Identify which cell holds the provided text, then report its (X, Y) central coordinate. 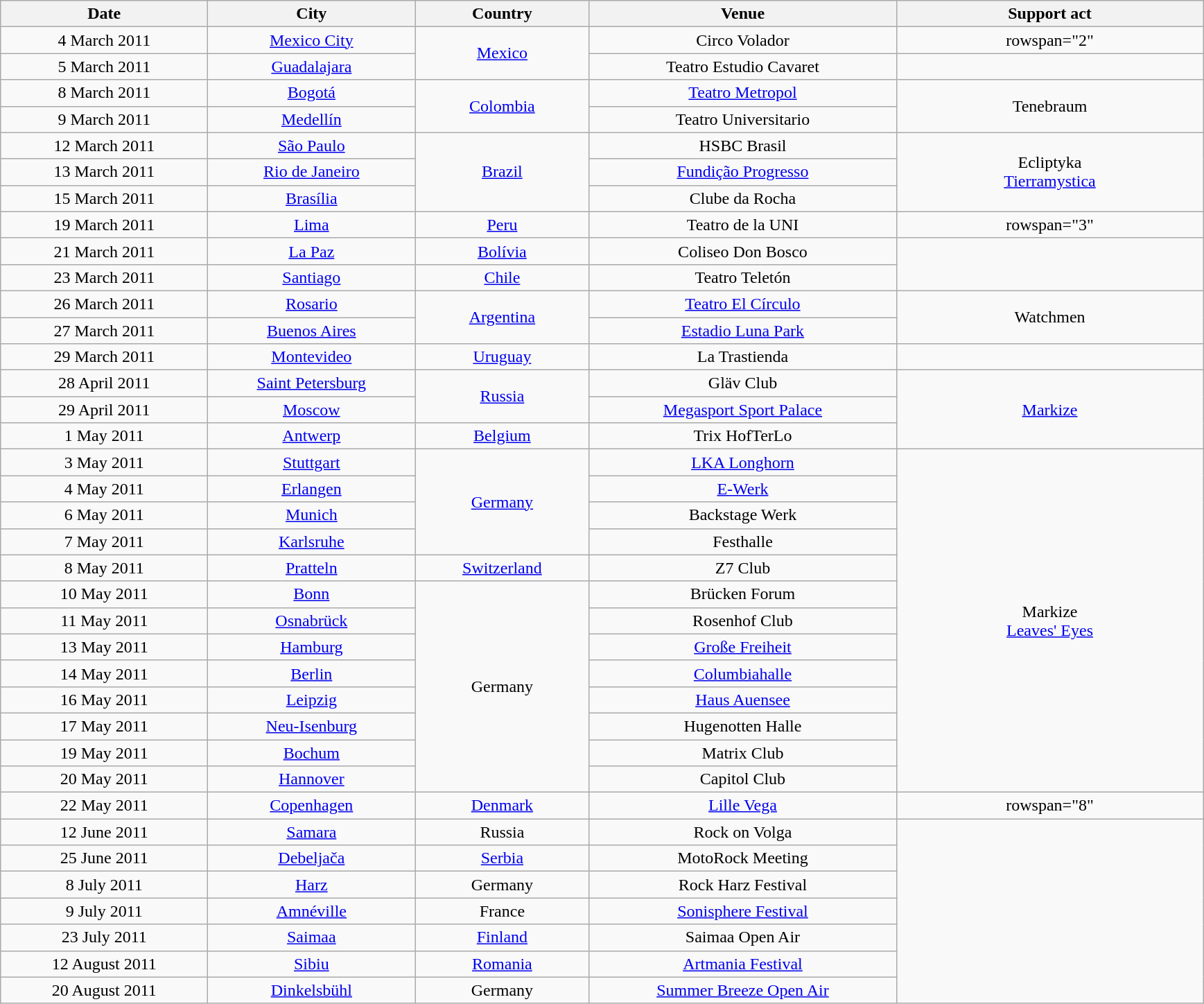
Circo Volador (743, 40)
Amnéville (312, 911)
Montevideo (312, 357)
19 March 2011 (104, 225)
Denmark (502, 806)
1 May 2011 (104, 436)
Festhalle (743, 542)
La Paz (312, 251)
Venue (743, 14)
Saimaa Open Air (743, 937)
5 March 2011 (104, 67)
Bochum (312, 752)
26 March 2011 (104, 304)
Erlangen (312, 489)
Coliseo Don Bosco (743, 251)
Saimaa (312, 937)
Matrix Club (743, 752)
Bolívia (502, 251)
Dinkelsbühl (312, 990)
City (312, 14)
9 July 2011 (104, 911)
Buenos Aires (312, 331)
Rosenhof Club (743, 621)
Summer Breeze Open Air (743, 990)
Megasport Sport Palace (743, 410)
Harz (312, 885)
Saint Petersburg (312, 383)
23 July 2011 (104, 937)
Fundição Progresso (743, 172)
Watchmen (1049, 317)
Medellín (312, 119)
29 March 2011 (104, 357)
Teatro Estudio Cavaret (743, 67)
4 March 2011 (104, 40)
15 March 2011 (104, 198)
Support act (1049, 14)
Leipzig (312, 700)
Switzerland (502, 568)
23 March 2011 (104, 277)
rowspan="3" (1049, 225)
Tenebraum (1049, 106)
Artmania Festival (743, 964)
Bonn (312, 594)
Z7 Club (743, 568)
Große Freiheit (743, 647)
12 August 2011 (104, 964)
HSBC Brasil (743, 146)
Samara (312, 832)
E-Werk (743, 489)
Backstage Werk (743, 515)
7 May 2011 (104, 542)
Romania (502, 964)
Trix HofTerLo (743, 436)
Lille Vega (743, 806)
Brazil (502, 172)
Teatro Teletón (743, 277)
São Paulo (312, 146)
France (502, 911)
Date (104, 14)
Chile (502, 277)
Copenhagen (312, 806)
MotoRock Meeting (743, 858)
27 March 2011 (104, 331)
Teatro Universitario (743, 119)
Haus Auensee (743, 700)
25 June 2011 (104, 858)
Markize (1049, 410)
Antwerp (312, 436)
Colombia (502, 106)
28 April 2011 (104, 383)
rowspan="2" (1049, 40)
Clube da Rocha (743, 198)
Stuttgart (312, 462)
Rio de Janeiro (312, 172)
Gläv Club (743, 383)
Hugenotten Halle (743, 726)
4 May 2011 (104, 489)
Bogotá (312, 93)
Hannover (312, 779)
11 May 2011 (104, 621)
MarkizeLeaves' Eyes (1049, 621)
Osnabrück (312, 621)
Argentina (502, 317)
8 May 2011 (104, 568)
20 May 2011 (104, 779)
14 May 2011 (104, 673)
21 March 2011 (104, 251)
Mexico City (312, 40)
Santiago (312, 277)
13 March 2011 (104, 172)
20 August 2011 (104, 990)
Rock on Volga (743, 832)
LKA Longhorn (743, 462)
Teatro Metropol (743, 93)
Ecliptyka Tierramystica (1049, 172)
Rock Harz Festival (743, 885)
Brasília (312, 198)
12 June 2011 (104, 832)
Berlin (312, 673)
La Trastienda (743, 357)
Columbiahalle (743, 673)
Munich (312, 515)
Teatro de la UNI (743, 225)
Debeljača (312, 858)
Karlsruhe (312, 542)
Uruguay (502, 357)
17 May 2011 (104, 726)
8 July 2011 (104, 885)
12 March 2011 (104, 146)
6 May 2011 (104, 515)
Sibiu (312, 964)
Belgium (502, 436)
Rosario (312, 304)
3 May 2011 (104, 462)
Moscow (312, 410)
Hamburg (312, 647)
10 May 2011 (104, 594)
Country (502, 14)
22 May 2011 (104, 806)
8 March 2011 (104, 93)
16 May 2011 (104, 700)
rowspan="8" (1049, 806)
29 April 2011 (104, 410)
Brücken Forum (743, 594)
Capitol Club (743, 779)
Sonisphere Festival (743, 911)
Mexico (502, 53)
Neu-Isenburg (312, 726)
Peru (502, 225)
Finland (502, 937)
13 May 2011 (104, 647)
Guadalajara (312, 67)
19 May 2011 (104, 752)
9 March 2011 (104, 119)
Lima (312, 225)
Serbia (502, 858)
Pratteln (312, 568)
Teatro El Círculo (743, 304)
Estadio Luna Park (743, 331)
